Return the [X, Y] coordinate for the center point of the cell that contains the specified text.  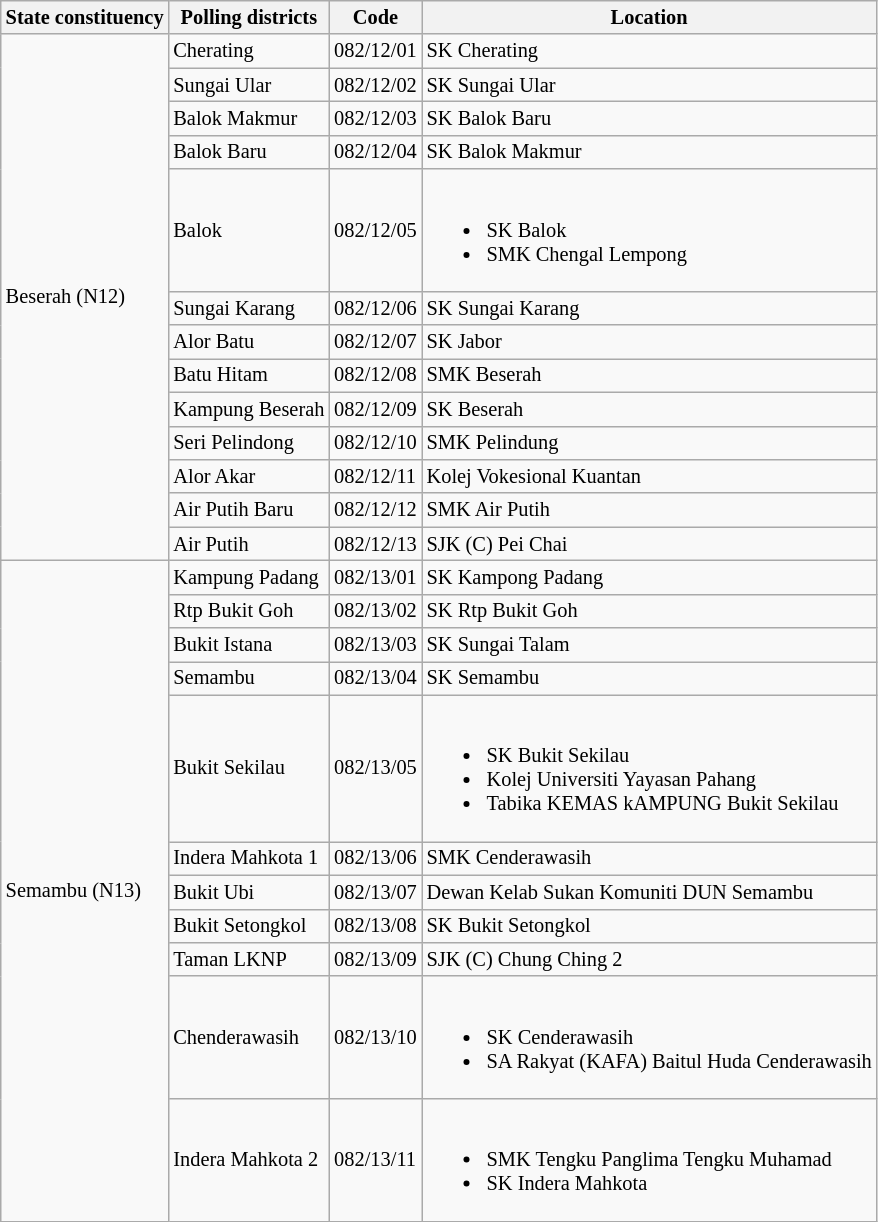
082/12/09 [375, 409]
Balok Baru [248, 152]
Seri Pelindong [248, 443]
Bukit Istana [248, 645]
State constituency [85, 17]
Balok [248, 230]
SK Sungai Talam [650, 645]
SK Bukit SekilauKolej Universiti Yayasan PahangTabika KEMAS kAMPUNG Bukit Sekilau [650, 768]
Air Putih Baru [248, 510]
SMK Tengku Panglima Tengku MuhamadSK Indera Mahkota [650, 1159]
Cherating [248, 51]
SK Balok Baru [650, 118]
082/13/04 [375, 678]
SK Beserah [650, 409]
Indera Mahkota 1 [248, 858]
Semambu (N13) [85, 890]
SK BalokSMK Chengal Lempong [650, 230]
082/13/01 [375, 577]
Kampung Padang [248, 577]
Beserah (N12) [85, 297]
SK Jabor [650, 342]
Chenderawasih [248, 1037]
082/12/03 [375, 118]
082/12/13 [375, 544]
SJK (C) Chung Ching 2 [650, 959]
Sungai Karang [248, 308]
Bukit Ubi [248, 892]
Batu Hitam [248, 375]
Alor Batu [248, 342]
Air Putih [248, 544]
082/13/11 [375, 1159]
Taman LKNP [248, 959]
082/12/02 [375, 85]
082/13/05 [375, 768]
Alor Akar [248, 476]
Code [375, 17]
082/12/01 [375, 51]
Sungai Ular [248, 85]
Polling districts [248, 17]
082/13/06 [375, 858]
Dewan Kelab Sukan Komuniti DUN Semambu [650, 892]
SK Rtp Bukit Goh [650, 611]
SK Semambu [650, 678]
Balok Makmur [248, 118]
082/13/10 [375, 1037]
SK Balok Makmur [650, 152]
082/12/07 [375, 342]
082/12/11 [375, 476]
SMK Air Putih [650, 510]
Bukit Sekilau [248, 768]
SMK Cenderawasih [650, 858]
SK CenderawasihSA Rakyat (KAFA) Baitul Huda Cenderawasih [650, 1037]
SK Bukit Setongkol [650, 926]
Bukit Setongkol [248, 926]
SMK Beserah [650, 375]
SMK Pelindung [650, 443]
082/12/10 [375, 443]
SK Sungai Ular [650, 85]
Kolej Vokesional Kuantan [650, 476]
SK Kampong Padang [650, 577]
082/12/05 [375, 230]
082/13/03 [375, 645]
082/12/08 [375, 375]
SK Cherating [650, 51]
Kampung Beserah [248, 409]
Rtp Bukit Goh [248, 611]
082/13/09 [375, 959]
082/13/08 [375, 926]
082/13/02 [375, 611]
082/12/12 [375, 510]
082/12/04 [375, 152]
Semambu [248, 678]
Indera Mahkota 2 [248, 1159]
082/13/07 [375, 892]
SK Sungai Karang [650, 308]
SJK (C) Pei Chai [650, 544]
Location [650, 17]
082/12/06 [375, 308]
